Locate the cell with the specified text and output its (X, Y) center coordinate. 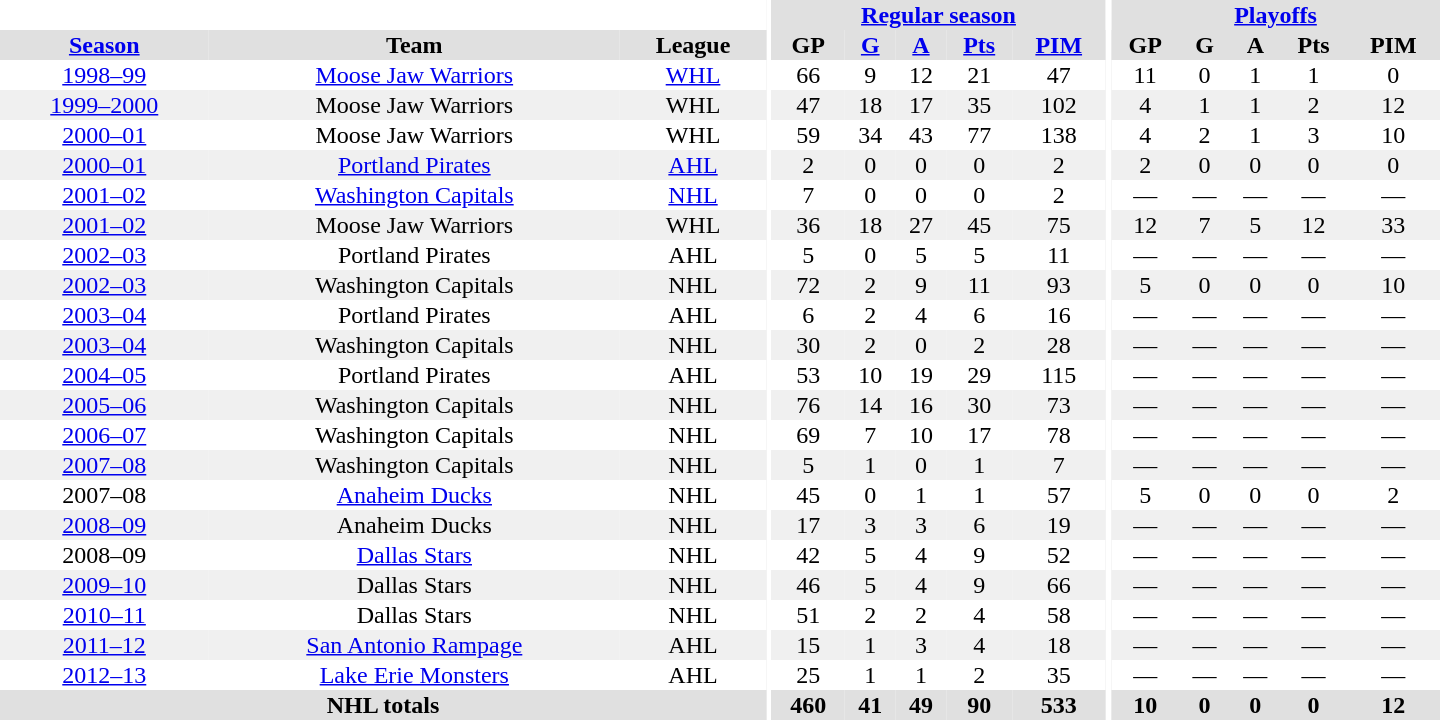
36 (808, 225)
533 (1058, 705)
41 (870, 705)
46 (808, 585)
1999–2000 (104, 105)
2004–05 (104, 375)
58 (1058, 615)
115 (1058, 375)
73 (1058, 405)
59 (808, 135)
15 (808, 645)
53 (808, 375)
San Antonio Rampage (414, 645)
21 (979, 75)
75 (1058, 225)
34 (870, 135)
Season (104, 45)
78 (1058, 435)
72 (808, 285)
2009–10 (104, 585)
Regular season (939, 15)
138 (1058, 135)
2006–07 (104, 435)
NHL totals (383, 705)
25 (808, 675)
33 (1393, 225)
2012–13 (104, 675)
2010–11 (104, 615)
League (693, 45)
43 (922, 135)
90 (979, 705)
49 (922, 705)
69 (808, 435)
77 (979, 135)
42 (808, 555)
52 (1058, 555)
460 (808, 705)
Team (414, 45)
1998–99 (104, 75)
14 (870, 405)
Playoffs (1276, 15)
51 (808, 615)
93 (1058, 285)
27 (922, 225)
57 (1058, 495)
2011–12 (104, 645)
Lake Erie Monsters (414, 675)
76 (808, 405)
28 (1058, 345)
29 (979, 375)
102 (1058, 105)
2005–06 (104, 405)
